Capture the cell that displays the provided text and extract its (X, Y) central coordinate. 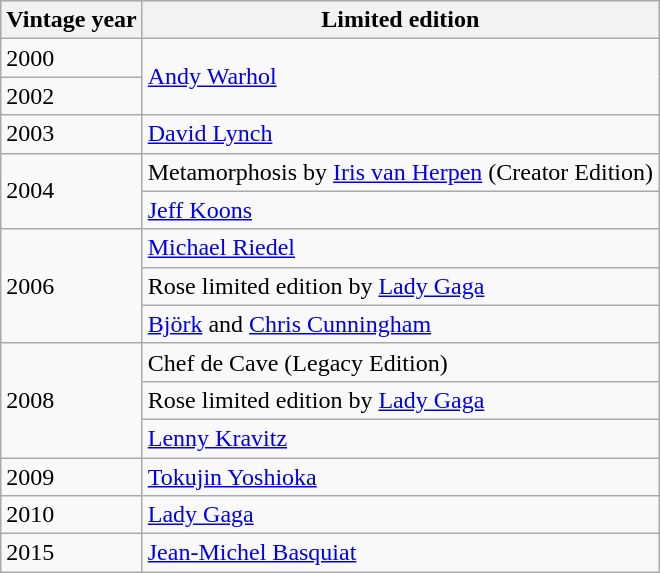
2009 (72, 477)
Lenny Kravitz (400, 438)
Andy Warhol (400, 77)
Jeff Koons (400, 210)
Tokujin Yoshioka (400, 477)
Michael Riedel (400, 248)
Lady Gaga (400, 515)
2000 (72, 58)
2004 (72, 191)
2010 (72, 515)
Jean-Michel Basquiat (400, 553)
2006 (72, 286)
Björk and Chris Cunningham (400, 324)
Metamorphosis by Iris van Herpen (Creator Edition) (400, 172)
David Lynch (400, 134)
2008 (72, 400)
2002 (72, 96)
Chef de Cave (Legacy Edition) (400, 362)
Vintage year (72, 20)
2003 (72, 134)
2015 (72, 553)
Limited edition (400, 20)
